Detect which cell encompasses the target text, then output its [X, Y] center coordinate. 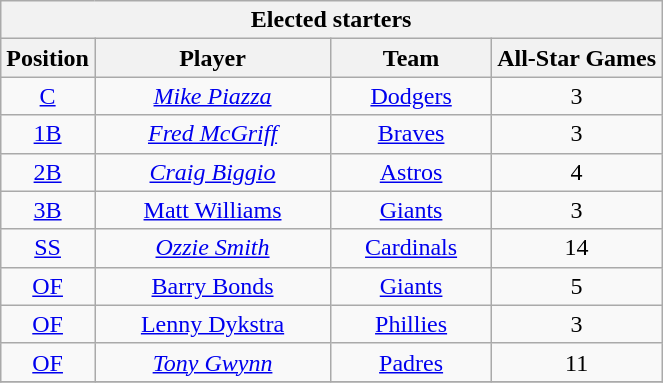
Astros [412, 172]
3B [48, 210]
SS [48, 248]
Position [48, 58]
Padres [412, 362]
Craig Biggio [212, 172]
11 [577, 362]
2B [48, 172]
C [48, 96]
Player [212, 58]
4 [577, 172]
All-Star Games [577, 58]
Team [412, 58]
Dodgers [412, 96]
5 [577, 286]
Fred McGriff [212, 134]
Mike Piazza [212, 96]
Braves [412, 134]
Matt Williams [212, 210]
14 [577, 248]
1B [48, 134]
Barry Bonds [212, 286]
Ozzie Smith [212, 248]
Elected starters [332, 20]
Lenny Dykstra [212, 324]
Cardinals [412, 248]
Phillies [412, 324]
Tony Gwynn [212, 362]
